For the text-containing cell, return its midpoint in [X, Y] coordinate format. 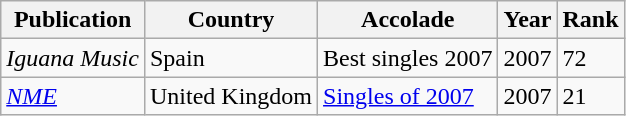
Iguana Music [73, 58]
Year [528, 20]
72 [590, 58]
Best singles 2007 [408, 58]
21 [590, 96]
Spain [230, 58]
Publication [73, 20]
Country [230, 20]
NME [73, 96]
Accolade [408, 20]
Rank [590, 20]
Singles of 2007 [408, 96]
United Kingdom [230, 96]
